Find where the given text appears and provide that cell's center as (X, Y) coordinate. 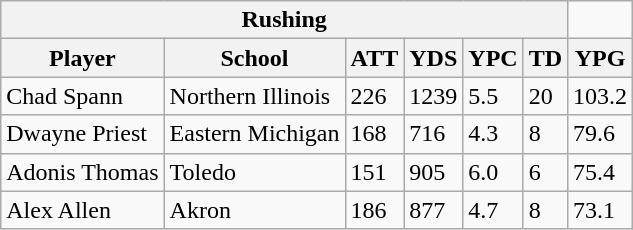
Eastern Michigan (254, 134)
4.3 (493, 134)
20 (545, 96)
Alex Allen (82, 210)
151 (374, 172)
79.6 (600, 134)
905 (434, 172)
1239 (434, 96)
4.7 (493, 210)
6 (545, 172)
School (254, 58)
716 (434, 134)
877 (434, 210)
168 (374, 134)
5.5 (493, 96)
Adonis Thomas (82, 172)
ATT (374, 58)
TD (545, 58)
103.2 (600, 96)
YPC (493, 58)
Dwayne Priest (82, 134)
YPG (600, 58)
Chad Spann (82, 96)
6.0 (493, 172)
186 (374, 210)
226 (374, 96)
Toledo (254, 172)
Northern Illinois (254, 96)
Akron (254, 210)
Player (82, 58)
YDS (434, 58)
Rushing (284, 20)
73.1 (600, 210)
75.4 (600, 172)
